Locate the cell with the specified text and output its (x, y) center coordinate. 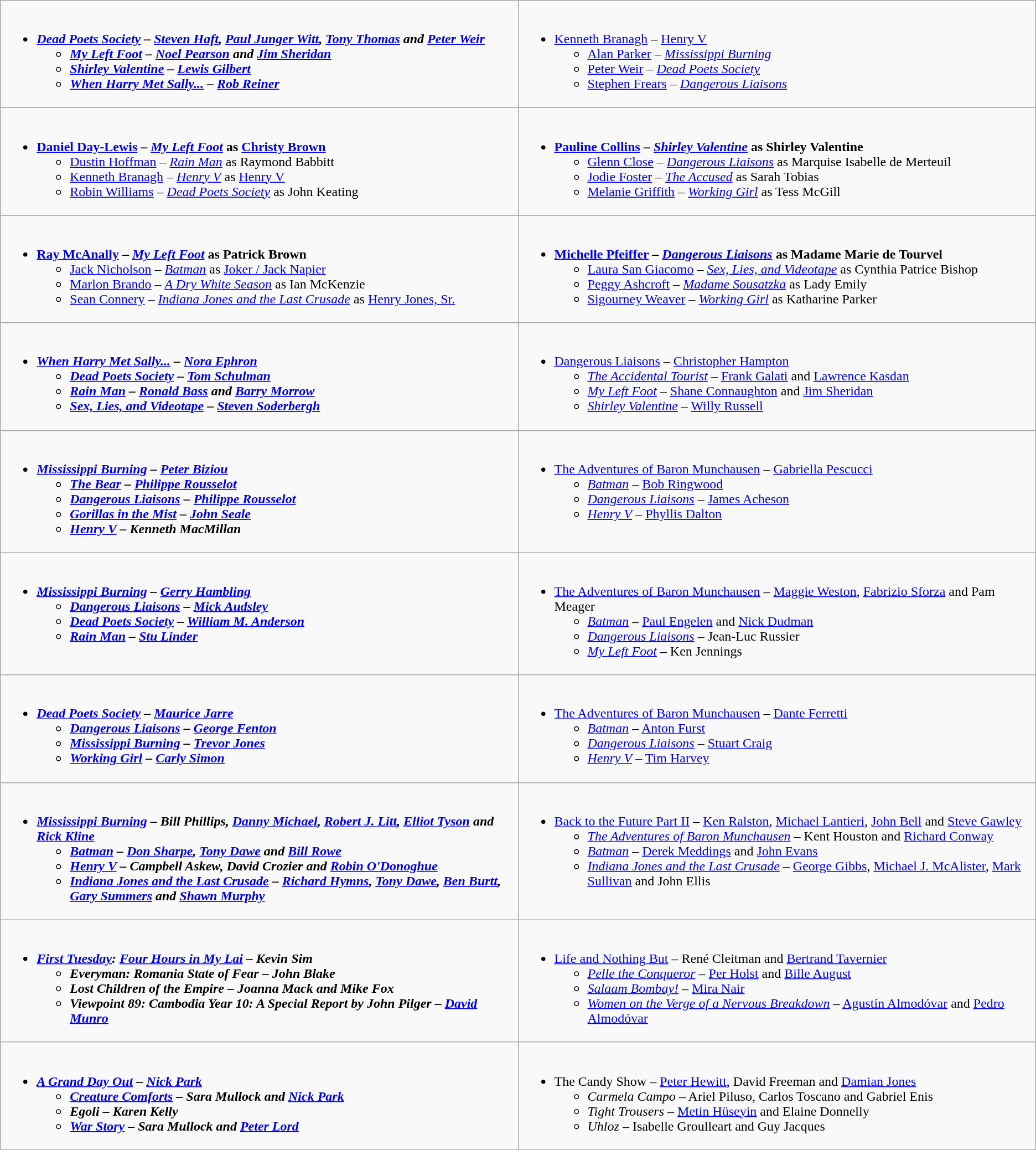
The Adventures of Baron Munchausen – Dante FerrettiBatman – Anton FurstDangerous Liaisons – Stuart CraigHenry V – Tim Harvey (777, 729)
Kenneth Branagh – Henry VAlan Parker – Mississippi BurningPeter Weir – Dead Poets SocietyStephen Frears – Dangerous Liaisons (777, 54)
A Grand Day Out – Nick ParkCreature Comforts – Sara Mullock and Nick ParkEgoli – Karen KellyWar Story – Sara Mullock and Peter Lord (259, 1096)
Mississippi Burning – Gerry HamblingDangerous Liaisons – Mick AudsleyDead Poets Society – William M. AndersonRain Man – Stu Linder (259, 613)
The Adventures of Baron Munchausen – Gabriella PescucciBatman – Bob RingwoodDangerous Liaisons – James AchesonHenry V – Phyllis Dalton (777, 492)
Dead Poets Society – Maurice JarreDangerous Liaisons – George FentonMississippi Burning – Trevor JonesWorking Girl – Carly Simon (259, 729)
